Extract the (X, Y) coordinate from the center of the cell holding the provided text.  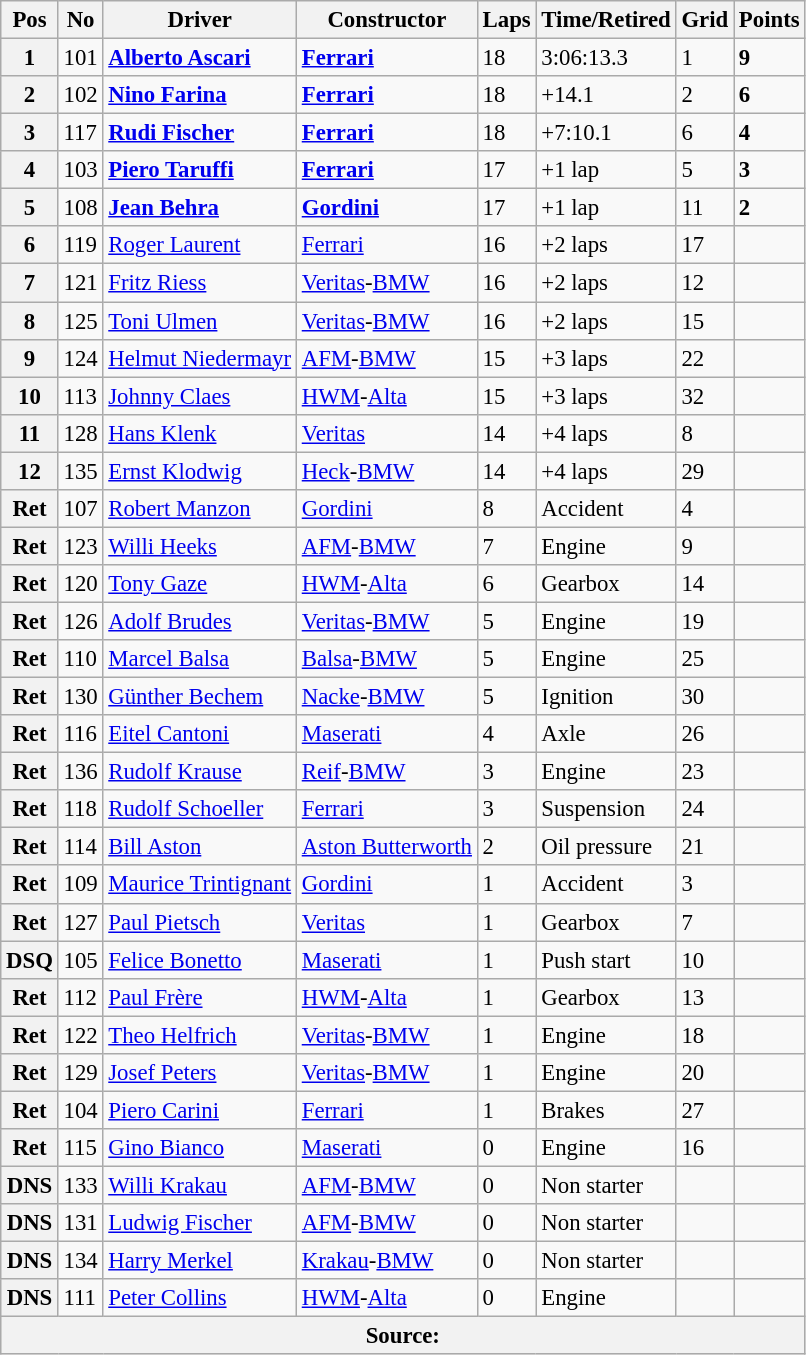
123 (80, 546)
Pos (30, 20)
Günther Bechem (200, 697)
Paul Frère (200, 997)
107 (80, 509)
Ignition (606, 697)
Oil pressure (606, 847)
+14.1 (606, 95)
Ludwig Fischer (200, 1223)
101 (80, 58)
111 (80, 1298)
115 (80, 1148)
134 (80, 1261)
Bill Aston (200, 847)
131 (80, 1223)
32 (704, 396)
Paul Pietsch (200, 922)
Willi Heeks (200, 546)
Eitel Cantoni (200, 734)
116 (80, 734)
Piero Taruffi (200, 170)
22 (704, 358)
110 (80, 659)
Nino Farina (200, 95)
Alberto Ascari (200, 58)
29 (704, 471)
Rudolf Krause (200, 772)
Adolf Brudes (200, 621)
Piero Carini (200, 1110)
Time/Retired (606, 20)
Suspension (606, 809)
114 (80, 847)
Josef Peters (200, 1073)
130 (80, 697)
133 (80, 1185)
Krakau-BMW (386, 1261)
Driver (200, 20)
26 (704, 734)
128 (80, 433)
24 (704, 809)
Fritz Riess (200, 283)
Willi Krakau (200, 1185)
Marcel Balsa (200, 659)
Theo Helfrich (200, 1035)
109 (80, 885)
136 (80, 772)
3:06:13.3 (606, 58)
103 (80, 170)
113 (80, 396)
Source: (403, 1336)
DSQ (30, 960)
122 (80, 1035)
No (80, 20)
20 (704, 1073)
105 (80, 960)
121 (80, 283)
124 (80, 358)
127 (80, 922)
Heck-BMW (386, 471)
135 (80, 471)
27 (704, 1110)
Jean Behra (200, 208)
21 (704, 847)
Points (770, 20)
Constructor (386, 20)
Felice Bonetto (200, 960)
Helmut Niedermayr (200, 358)
Gino Bianco (200, 1148)
118 (80, 809)
117 (80, 133)
Aston Butterworth (386, 847)
Rudi Fischer (200, 133)
Roger Laurent (200, 245)
Nacke-BMW (386, 697)
Rudolf Schoeller (200, 809)
30 (704, 697)
Johnny Claes (200, 396)
13 (704, 997)
Reif-BMW (386, 772)
112 (80, 997)
119 (80, 245)
129 (80, 1073)
Balsa-BMW (386, 659)
Laps (506, 20)
Hans Klenk (200, 433)
25 (704, 659)
125 (80, 321)
Toni Ulmen (200, 321)
23 (704, 772)
Ernst Klodwig (200, 471)
Axle (606, 734)
Brakes (606, 1110)
102 (80, 95)
19 (704, 621)
Tony Gaze (200, 584)
Grid (704, 20)
108 (80, 208)
104 (80, 1110)
120 (80, 584)
+7:10.1 (606, 133)
Push start (606, 960)
Peter Collins (200, 1298)
Maurice Trintignant (200, 885)
Harry Merkel (200, 1261)
126 (80, 621)
Robert Manzon (200, 509)
